Detect which cell encompasses the target text, then output its (X, Y) center coordinate. 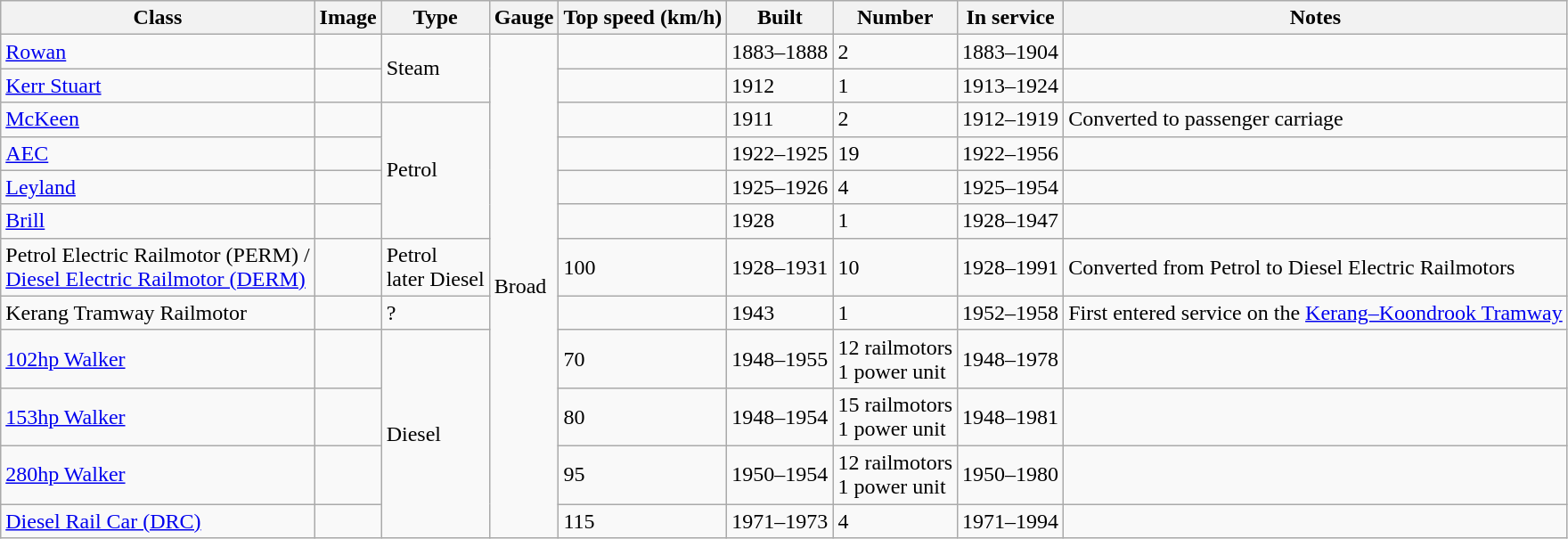
1928–1931 (780, 267)
1911 (780, 119)
Petrol (435, 170)
10 (895, 267)
Petrollater Diesel (435, 267)
Class (158, 18)
1922–1925 (780, 153)
1912–1919 (1010, 119)
1943 (780, 313)
Kerang Tramway Railmotor (158, 313)
1883–1904 (1010, 52)
70 (643, 358)
Rowan (158, 52)
Converted to passenger carriage (1316, 119)
1950–1980 (1010, 474)
Number (895, 18)
153hp Walker (158, 417)
Kerr Stuart (158, 86)
McKeen (158, 119)
First entered service on the Kerang–Koondrook Tramway (1316, 313)
1971–1973 (780, 521)
1928–1991 (1010, 267)
95 (643, 474)
80 (643, 417)
Brill (158, 221)
1925–1926 (780, 187)
1928–1947 (1010, 221)
1922–1956 (1010, 153)
1925–1954 (1010, 187)
1952–1958 (1010, 313)
1948–1954 (780, 417)
Leyland (158, 187)
1913–1924 (1010, 86)
Notes (1316, 18)
Steam (435, 69)
19 (895, 153)
1948–1978 (1010, 358)
Gauge (524, 18)
In service (1010, 18)
AEC (158, 153)
1948–1981 (1010, 417)
1928 (780, 221)
Top speed (km/h) (643, 18)
Type (435, 18)
15 railmotors1 power unit (895, 417)
Broad (524, 287)
1948–1955 (780, 358)
102hp Walker (158, 358)
? (435, 313)
280hp Walker (158, 474)
100 (643, 267)
Petrol Electric Railmotor (PERM) /Diesel Electric Railmotor (DERM) (158, 267)
1883–1888 (780, 52)
1912 (780, 86)
1971–1994 (1010, 521)
Image (347, 18)
1950–1954 (780, 474)
Converted from Petrol to Diesel Electric Railmotors (1316, 267)
Built (780, 18)
Diesel Rail Car (DRC) (158, 521)
115 (643, 521)
Diesel (435, 433)
